Locate the cell with the specified text and output its [X, Y] center coordinate. 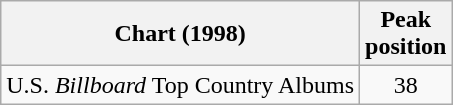
38 [406, 85]
U.S. Billboard Top Country Albums [180, 85]
Peakposition [406, 34]
Chart (1998) [180, 34]
